Capture the cell that displays the provided text and extract its (X, Y) central coordinate. 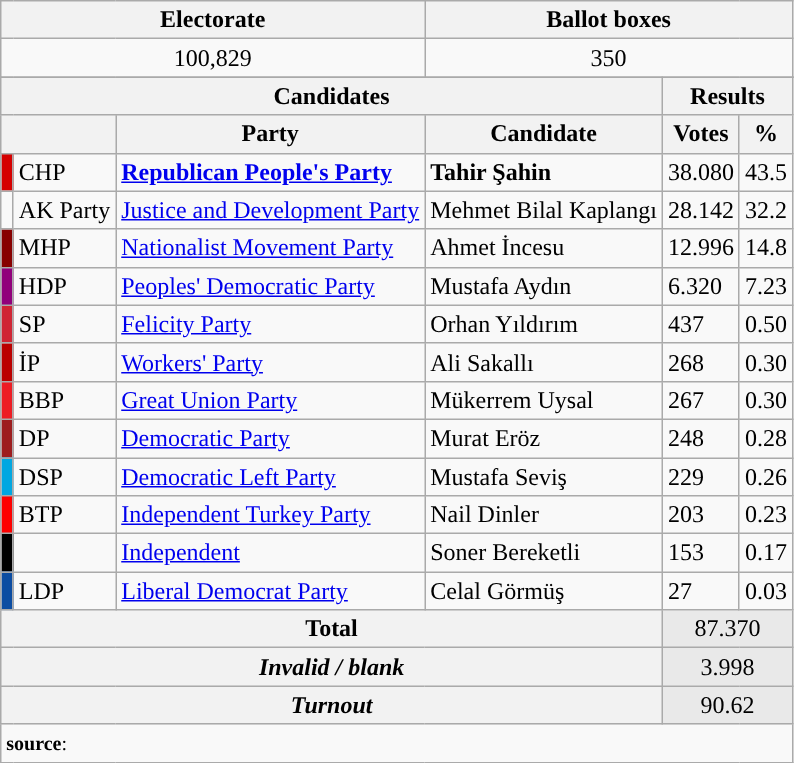
MHP (64, 248)
Democratic Left Party (270, 477)
437 (700, 324)
14.8 (766, 248)
Workers' Party (270, 362)
Candidates (332, 96)
12.996 (700, 248)
Votes (700, 134)
267 (700, 400)
Soner Bereketli (544, 553)
source: (397, 743)
Justice and Development Party (270, 210)
7.23 (766, 286)
AK Party (64, 210)
350 (609, 58)
153 (700, 553)
Party (270, 134)
DSP (64, 477)
SP (64, 324)
229 (700, 477)
Republican People's Party (270, 172)
27 (700, 591)
43.5 (766, 172)
Murat Eröz (544, 438)
Candidate (544, 134)
Turnout (332, 705)
Liberal Democrat Party (270, 591)
BBP (64, 400)
Total (332, 629)
Celal Görmüş (544, 591)
Invalid / blank (332, 667)
Independent (270, 553)
Results (727, 96)
Felicity Party (270, 324)
100,829 (213, 58)
32.2 (766, 210)
0.03 (766, 591)
0.23 (766, 515)
0.26 (766, 477)
6.320 (700, 286)
HDP (64, 286)
90.62 (727, 705)
DP (64, 438)
Great Union Party (270, 400)
Democratic Party (270, 438)
28.142 (700, 210)
Ali Sakallı (544, 362)
87.370 (727, 629)
Electorate (213, 20)
Mehmet Bilal Kaplangı (544, 210)
38.080 (700, 172)
Nail Dinler (544, 515)
% (766, 134)
Peoples' Democratic Party (270, 286)
Mustafa Seviş (544, 477)
3.998 (727, 667)
203 (700, 515)
İP (64, 362)
0.17 (766, 553)
Orhan Yıldırım (544, 324)
Nationalist Movement Party (270, 248)
Mükerrem Uysal (544, 400)
CHP (64, 172)
0.28 (766, 438)
Independent Turkey Party (270, 515)
Mustafa Aydın (544, 286)
0.50 (766, 324)
Tahir Şahin (544, 172)
248 (700, 438)
BTP (64, 515)
268 (700, 362)
Ballot boxes (609, 20)
LDP (64, 591)
Ahmet İncesu (544, 248)
